Return the (x, y) coordinate for the center point of the cell that contains the specified text.  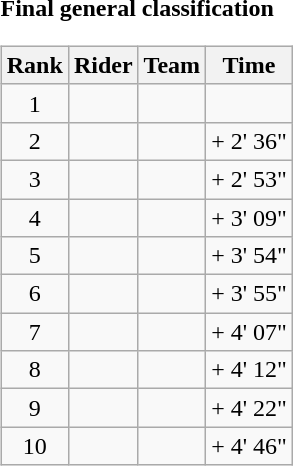
+ 3' 09" (250, 217)
3 (34, 179)
+ 2' 36" (250, 141)
8 (34, 370)
1 (34, 103)
9 (34, 408)
Time (250, 65)
6 (34, 294)
+ 3' 54" (250, 256)
2 (34, 141)
5 (34, 256)
10 (34, 446)
+ 2' 53" (250, 179)
+ 3' 55" (250, 294)
Rank (34, 65)
Rider (103, 65)
7 (34, 332)
+ 4' 12" (250, 370)
+ 4' 07" (250, 332)
+ 4' 46" (250, 446)
Team (172, 65)
4 (34, 217)
+ 4' 22" (250, 408)
